Detect which cell encompasses the target text, then output its [X, Y] center coordinate. 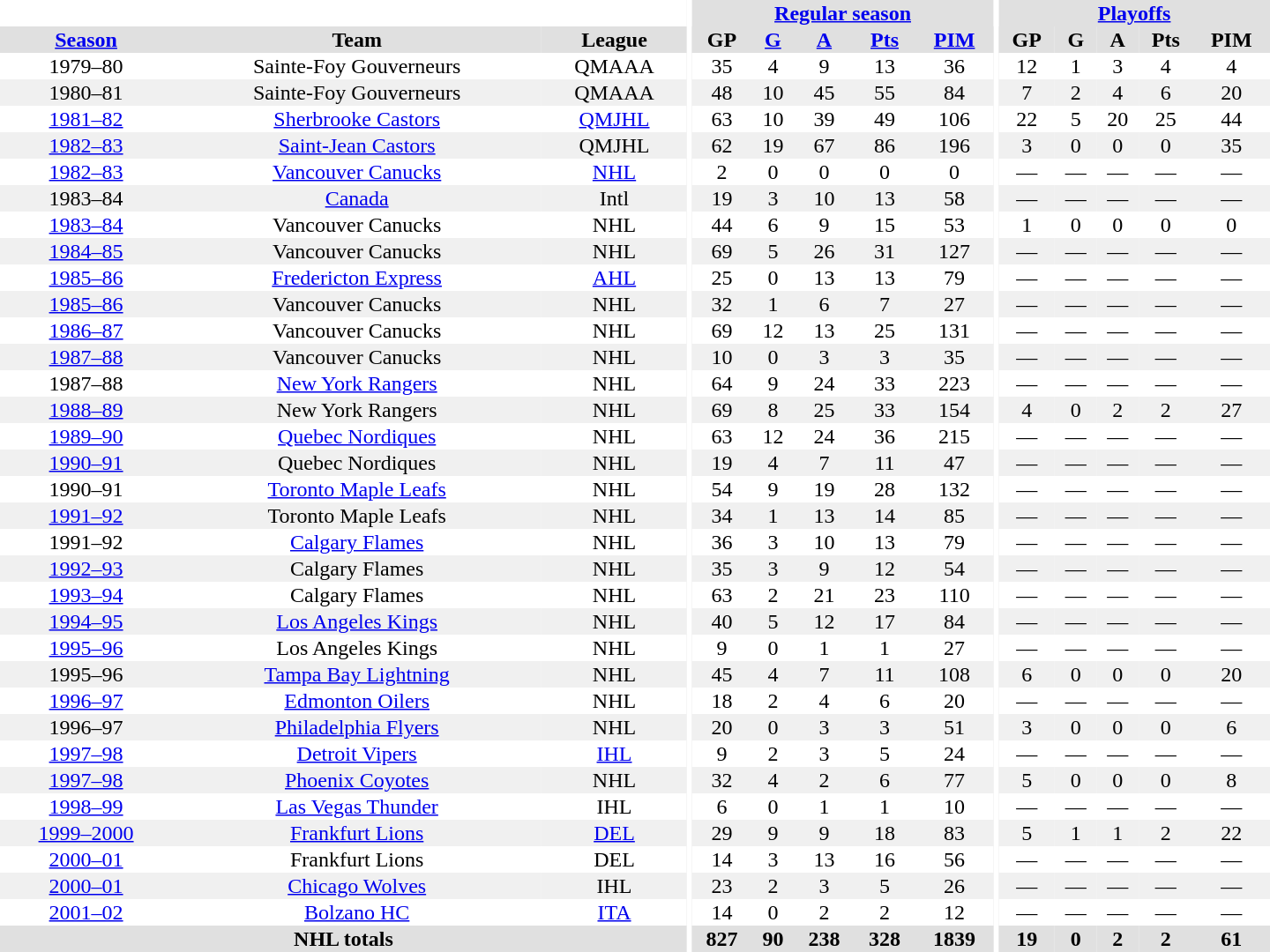
1992–93 [86, 569]
1994–95 [86, 621]
Team [356, 40]
61 [1231, 939]
31 [885, 251]
90 [773, 939]
64 [721, 383]
29 [721, 833]
62 [721, 145]
40 [721, 621]
51 [954, 727]
1986–87 [86, 331]
85 [954, 516]
AHL [614, 278]
56 [954, 859]
2001–02 [86, 912]
Bolzano HC [356, 912]
215 [954, 436]
48 [721, 93]
1988–89 [86, 410]
1989–90 [86, 436]
108 [954, 674]
Canada [356, 198]
Intl [614, 198]
1981–82 [86, 119]
Season [86, 40]
NHL totals [344, 939]
127 [954, 251]
1839 [954, 939]
238 [824, 939]
16 [885, 859]
106 [954, 119]
47 [954, 463]
15 [885, 225]
Playoffs [1134, 13]
223 [954, 383]
132 [954, 489]
49 [885, 119]
55 [885, 93]
83 [954, 833]
34 [721, 516]
58 [954, 198]
1999–2000 [86, 833]
1998–99 [86, 807]
ITA [614, 912]
Fredericton Express [356, 278]
Sherbrooke Castors [356, 119]
328 [885, 939]
Edmonton Oilers [356, 701]
827 [721, 939]
17 [885, 621]
77 [954, 780]
53 [954, 225]
67 [824, 145]
Phoenix Coyotes [356, 780]
28 [885, 489]
1993–94 [86, 595]
Chicago Wolves [356, 886]
110 [954, 595]
Philadelphia Flyers [356, 727]
Detroit Vipers [356, 754]
League [614, 40]
Las Vegas Thunder [356, 807]
1979–80 [86, 66]
86 [885, 145]
39 [824, 119]
1980–81 [86, 93]
21 [824, 595]
Regular season [843, 13]
131 [954, 331]
154 [954, 410]
Saint-Jean Castors [356, 145]
1984–85 [86, 251]
Tampa Bay Lightning [356, 674]
196 [954, 145]
